For the text-containing cell, return its midpoint in (X, Y) coordinate format. 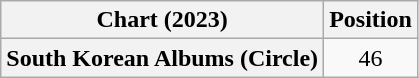
Chart (2023) (162, 20)
Position (371, 20)
South Korean Albums (Circle) (162, 58)
46 (371, 58)
